Detect which cell encompasses the target text, then output its (X, Y) center coordinate. 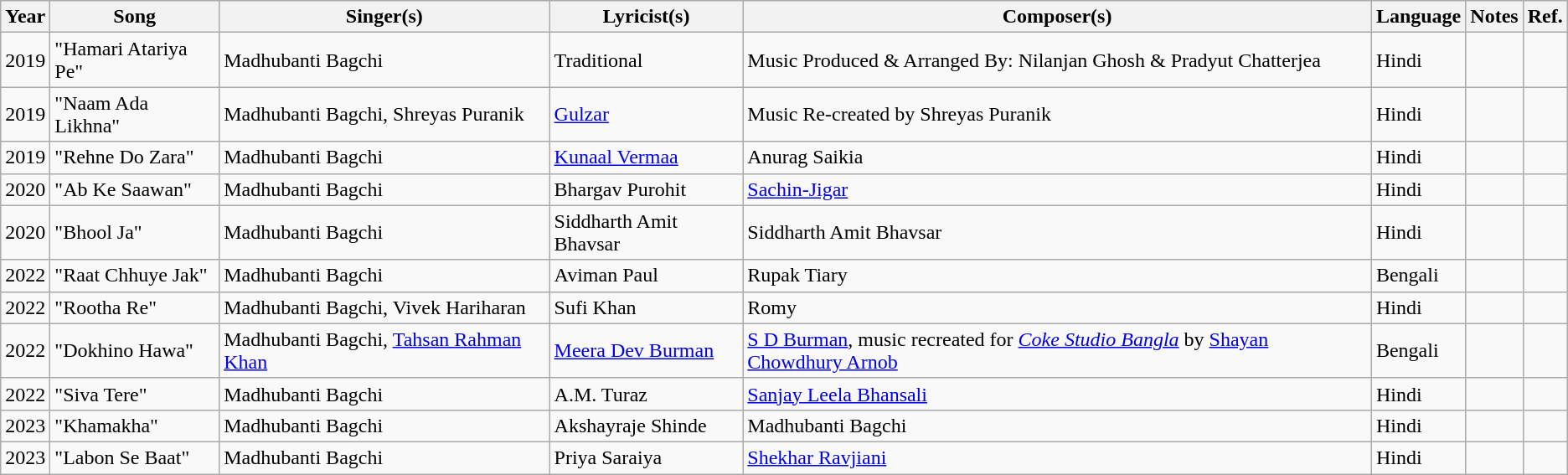
Priya Saraiya (647, 457)
Sachin-Jigar (1057, 189)
Kunaal Vermaa (647, 157)
Aviman Paul (647, 276)
Madhubanti Bagchi, Tahsan Rahman Khan (384, 350)
"Labon Se Baat" (135, 457)
"Ab Ke Saawan" (135, 189)
Sanjay Leela Bhansali (1057, 394)
"Hamari Atariya Pe" (135, 60)
A.M. Turaz (647, 394)
Lyricist(s) (647, 17)
"Rootha Re" (135, 307)
Composer(s) (1057, 17)
Romy (1057, 307)
Language (1418, 17)
Shekhar Ravjiani (1057, 457)
Singer(s) (384, 17)
Gulzar (647, 114)
"Bhool Ja" (135, 233)
Madhubanti Bagchi, Vivek Hariharan (384, 307)
"Rehne Do Zara" (135, 157)
"Khamakha" (135, 426)
Akshayraje Shinde (647, 426)
"Dokhino Hawa" (135, 350)
"Raat Chhuye Jak" (135, 276)
Ref. (1545, 17)
Song (135, 17)
Rupak Tiary (1057, 276)
Notes (1494, 17)
Madhubanti Bagchi, Shreyas Puranik (384, 114)
"Naam Ada Likhna" (135, 114)
Bhargav Purohit (647, 189)
S D Burman, music recreated for Coke Studio Bangla by Shayan Chowdhury Arnob (1057, 350)
Year (25, 17)
"Siva Tere" (135, 394)
Meera Dev Burman (647, 350)
Anurag Saikia (1057, 157)
Traditional (647, 60)
Music Re-created by Shreyas Puranik (1057, 114)
Sufi Khan (647, 307)
Music Produced & Arranged By: Nilanjan Ghosh & Pradyut Chatterjea (1057, 60)
